Determine the (X, Y) coordinate at the center of the cell enclosing the given text.  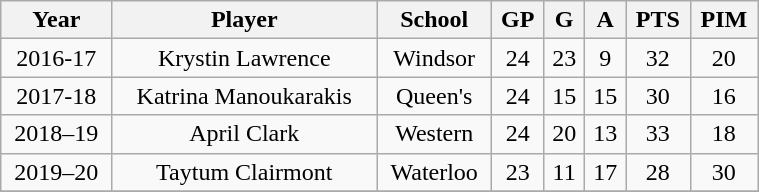
18 (724, 134)
2017-18 (56, 96)
2018–19 (56, 134)
Krystin Lawrence (244, 58)
Queen's (434, 96)
17 (606, 172)
GP (518, 20)
11 (564, 172)
School (434, 20)
Windsor (434, 58)
Katrina Manoukarakis (244, 96)
Taytum Clairmont (244, 172)
2019–20 (56, 172)
Waterloo (434, 172)
G (564, 20)
Year (56, 20)
13 (606, 134)
A (606, 20)
16 (724, 96)
9 (606, 58)
32 (658, 58)
Player (244, 20)
April Clark (244, 134)
PTS (658, 20)
33 (658, 134)
Western (434, 134)
28 (658, 172)
PIM (724, 20)
2016-17 (56, 58)
